Provide the [X, Y] coordinate of the cell's center where the given text is located.  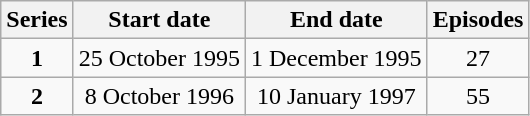
8 October 1996 [159, 96]
25 October 1995 [159, 58]
27 [478, 58]
1 December 1995 [336, 58]
55 [478, 96]
10 January 1997 [336, 96]
2 [37, 96]
1 [37, 58]
Episodes [478, 20]
End date [336, 20]
Series [37, 20]
Start date [159, 20]
